From the cell containing the given text, extract its center point as (X, Y) coordinate. 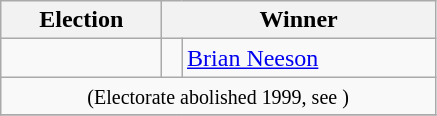
Brian Neeson (309, 58)
(Electorate abolished 1999, see ) (218, 96)
Winner (299, 20)
Election (82, 20)
